Detect which cell encompasses the target text, then output its (X, Y) center coordinate. 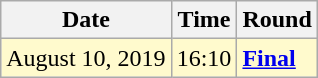
16:10 (204, 58)
Round (277, 20)
Time (204, 20)
Date (86, 20)
August 10, 2019 (86, 58)
Final (277, 58)
